Locate the cell with the specified text and output its [x, y] center coordinate. 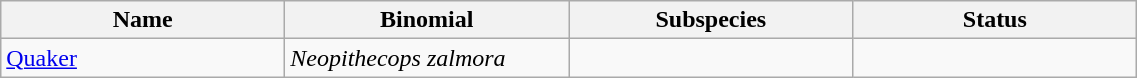
Name [143, 20]
Status [995, 20]
Neopithecops zalmora [427, 58]
Binomial [427, 20]
Quaker [143, 58]
Subspecies [711, 20]
